Capture the cell that displays the provided text and extract its [X, Y] central coordinate. 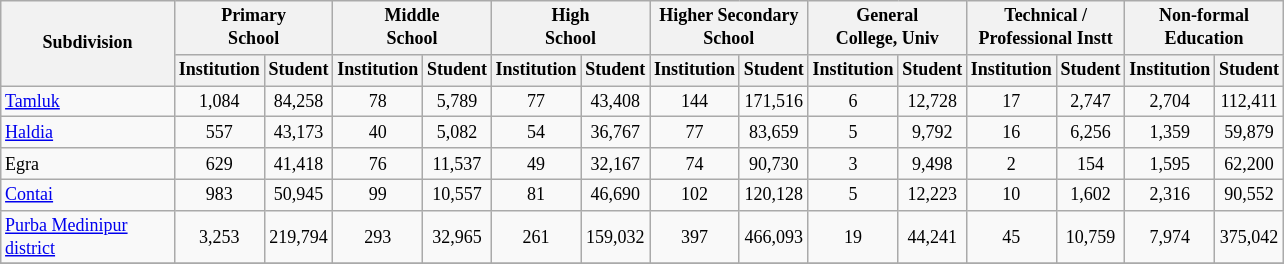
99 [378, 194]
40 [378, 132]
74 [695, 164]
144 [695, 102]
5,082 [458, 132]
32,965 [458, 237]
43,408 [616, 102]
293 [378, 237]
62,200 [1250, 164]
397 [695, 237]
1,595 [1170, 164]
84,258 [298, 102]
41,418 [298, 164]
3,253 [219, 237]
78 [378, 102]
375,042 [1250, 237]
45 [1011, 237]
12,728 [932, 102]
54 [536, 132]
76 [378, 164]
11,537 [458, 164]
1,602 [1090, 194]
46,690 [616, 194]
Technical /Professional Instt [1045, 28]
2,747 [1090, 102]
17 [1011, 102]
Haldia [88, 132]
83,659 [774, 132]
9,792 [932, 132]
102 [695, 194]
629 [219, 164]
Non-formalEducation [1204, 28]
5,789 [458, 102]
19 [853, 237]
Purba Medinipur district [88, 237]
2 [1011, 164]
1,084 [219, 102]
2,704 [1170, 102]
10 [1011, 194]
GeneralCollege, Univ [887, 28]
36,767 [616, 132]
90,552 [1250, 194]
6 [853, 102]
6,256 [1090, 132]
3 [853, 164]
10,557 [458, 194]
32,167 [616, 164]
1,359 [1170, 132]
Higher SecondarySchool [729, 28]
112,411 [1250, 102]
Tamluk [88, 102]
557 [219, 132]
261 [536, 237]
159,032 [616, 237]
Contai [88, 194]
50,945 [298, 194]
7,974 [1170, 237]
Egra [88, 164]
10,759 [1090, 237]
219,794 [298, 237]
120,128 [774, 194]
HighSchool [570, 28]
12,223 [932, 194]
59,879 [1250, 132]
16 [1011, 132]
43,173 [298, 132]
81 [536, 194]
2,316 [1170, 194]
154 [1090, 164]
44,241 [932, 237]
MiddleSchool [412, 28]
466,093 [774, 237]
PrimarySchool [253, 28]
Subdivision [88, 44]
49 [536, 164]
983 [219, 194]
171,516 [774, 102]
9,498 [932, 164]
90,730 [774, 164]
